Locate the cell with the specified text and output its (X, Y) center coordinate. 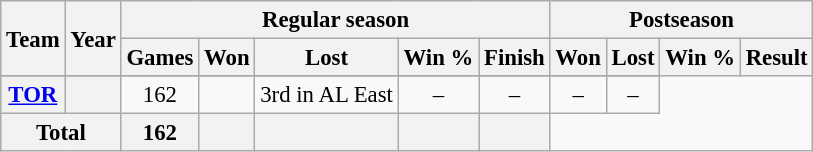
Games (160, 58)
Year (93, 38)
TOR (33, 95)
Regular season (336, 20)
3rd in AL East (326, 95)
Total (61, 133)
Team (33, 38)
Finish (514, 58)
Result (776, 58)
Postseason (682, 20)
